Pinpoint the cell where the given text exists, returning its (X, Y) midpoint coordinate. 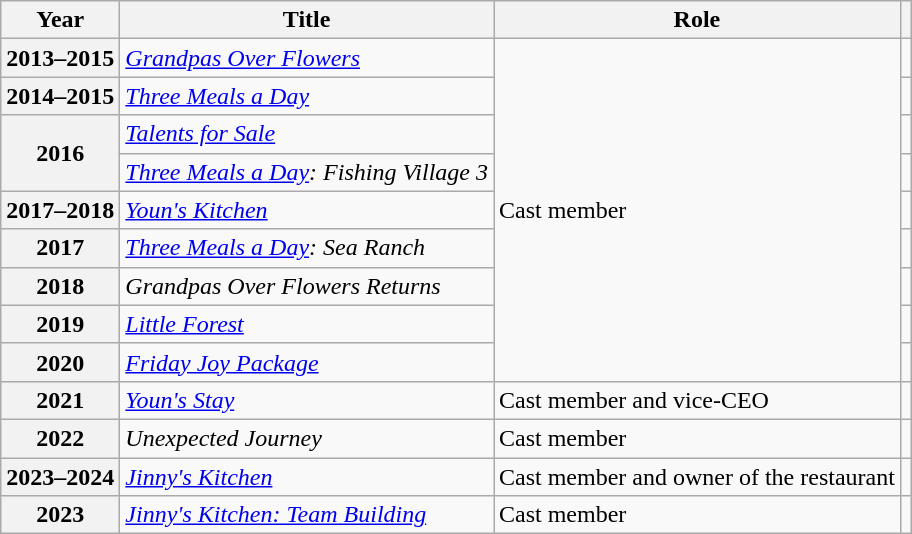
2021 (60, 400)
Jinny's Kitchen: Team Building (307, 515)
Title (307, 20)
2019 (60, 324)
Role (698, 20)
2017 (60, 248)
2023–2024 (60, 477)
Grandpas Over Flowers (307, 58)
Three Meals a Day (307, 96)
Year (60, 20)
Cast member and owner of the restaurant (698, 477)
Three Meals a Day: Fishing Village 3 (307, 172)
2018 (60, 286)
Three Meals a Day: Sea Ranch (307, 248)
2013–2015 (60, 58)
2022 (60, 438)
Youn's Kitchen (307, 210)
Cast member and vice-CEO (698, 400)
Friday Joy Package (307, 362)
2016 (60, 153)
Unexpected Journey (307, 438)
2023 (60, 515)
Grandpas Over Flowers Returns (307, 286)
Little Forest (307, 324)
Jinny's Kitchen (307, 477)
2017–2018 (60, 210)
2020 (60, 362)
2014–2015 (60, 96)
Talents for Sale (307, 134)
Youn's Stay (307, 400)
